Detect which cell encompasses the target text, then output its (x, y) center coordinate. 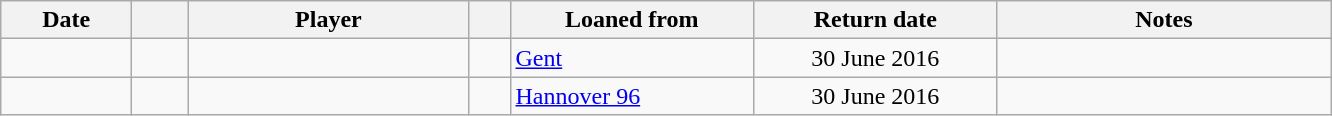
Notes (1164, 20)
Date (66, 20)
Loaned from (632, 20)
Gent (632, 58)
Return date (876, 20)
Player (328, 20)
Hannover 96 (632, 96)
